Return (x, y) of the center of cell containing provided text 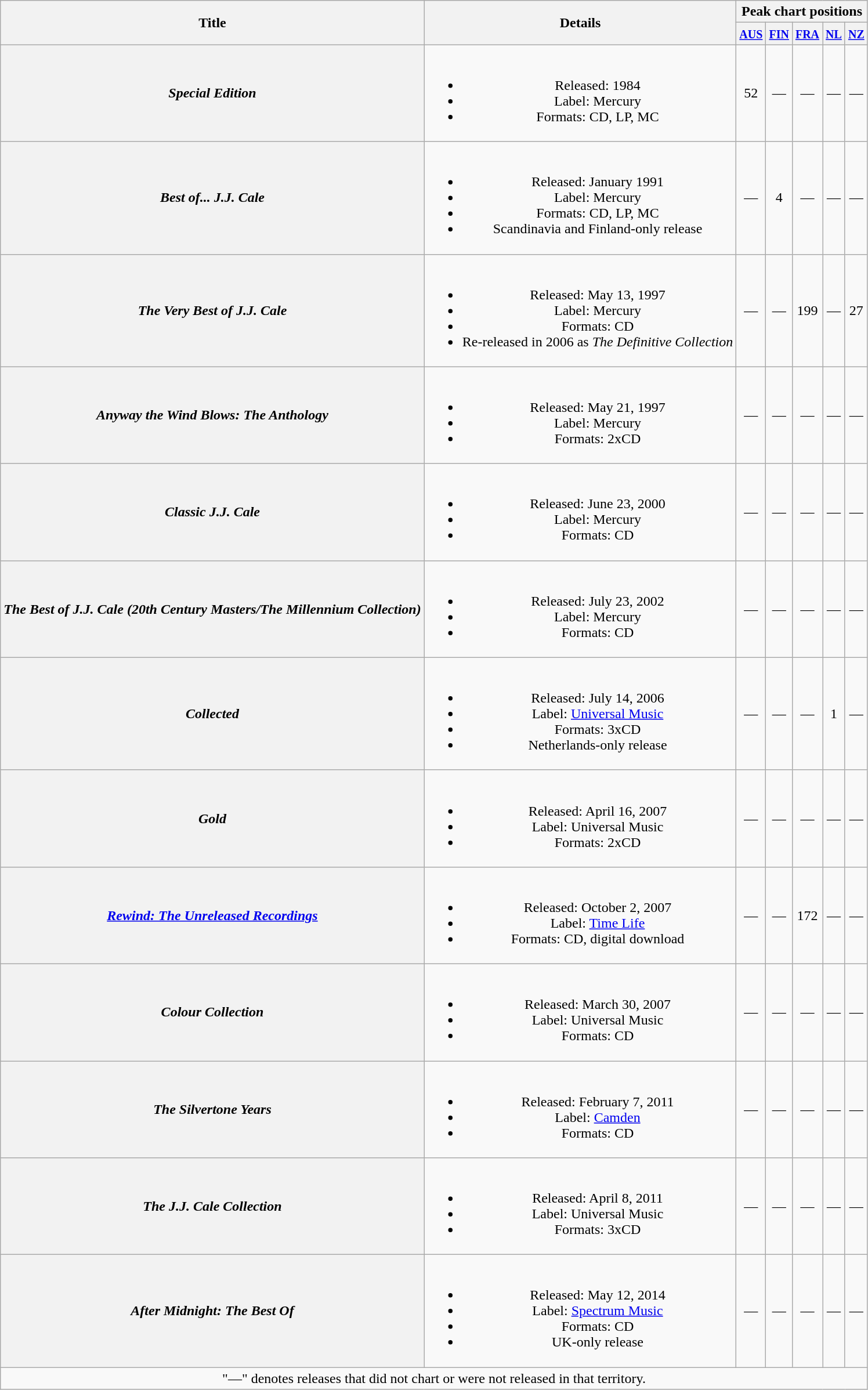
Best of... J.J. Cale (212, 198)
Classic J.J. Cale (212, 512)
Released: July 14, 2006Label: Universal MusicFormats: 3xCDNetherlands-only release (580, 714)
Released: July 23, 2002Label: MercuryFormats: CD (580, 609)
4 (779, 198)
Peak chart positions (802, 12)
172 (807, 915)
The Very Best of J.J. Cale (212, 310)
Special Edition (212, 93)
FIN (779, 34)
NZ (856, 34)
Released: April 8, 2011Label: Universal MusicFormats: 3xCD (580, 1207)
Gold (212, 818)
Released: February 7, 2011Label: CamdenFormats: CD (580, 1109)
Released: January 1991Label: MercuryFormats: CD, LP, MCScandinavia and Finland-only release (580, 198)
Released: April 16, 2007Label: Universal MusicFormats: 2xCD (580, 818)
Released: May 21, 1997Label: MercuryFormats: 2xCD (580, 415)
AUS (751, 34)
Anyway the Wind Blows: The Anthology (212, 415)
Released: May 12, 2014Label: Spectrum MusicFormats: CDUK-only release (580, 1311)
The Best of J.J. Cale (20th Century Masters/The Millennium Collection) (212, 609)
Released: March 30, 2007Label: Universal MusicFormats: CD (580, 1012)
The Silvertone Years (212, 1109)
Released: May 13, 1997Label: MercuryFormats: CDRe-released in 2006 as The Definitive Collection (580, 310)
"—" denotes releases that did not chart or were not released in that territory. (434, 1378)
Released: 1984Label: MercuryFormats: CD, LP, MC (580, 93)
NL (834, 34)
After Midnight: The Best Of (212, 1311)
Details (580, 23)
Released: October 2, 2007Label: Time LifeFormats: CD, digital download (580, 915)
Colour Collection (212, 1012)
1 (834, 714)
52 (751, 93)
The J.J. Cale Collection (212, 1207)
FRA (807, 34)
Collected (212, 714)
199 (807, 310)
27 (856, 310)
Title (212, 23)
Rewind: The Unreleased Recordings (212, 915)
Released: June 23, 2000Label: MercuryFormats: CD (580, 512)
